Extract the [X, Y] coordinate from the center of the cell holding the provided text.  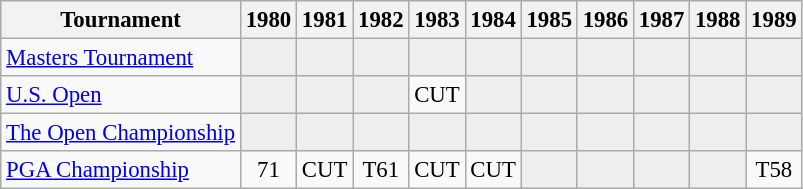
1989 [774, 20]
1986 [605, 20]
The Open Championship [121, 133]
71 [268, 170]
1981 [325, 20]
1988 [718, 20]
1983 [437, 20]
Tournament [121, 20]
Masters Tournament [121, 58]
1980 [268, 20]
1987 [661, 20]
T61 [381, 170]
1982 [381, 20]
T58 [774, 170]
U.S. Open [121, 95]
PGA Championship [121, 170]
1984 [493, 20]
1985 [549, 20]
